From the cell containing the given text, extract its center point as [X, Y] coordinate. 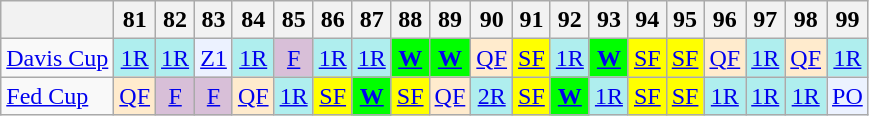
87 [372, 20]
88 [410, 20]
Z1 [214, 58]
Fed Cup [58, 96]
98 [806, 20]
97 [766, 20]
86 [332, 20]
85 [294, 20]
81 [135, 20]
96 [725, 20]
82 [176, 20]
PO [848, 96]
84 [253, 20]
89 [450, 20]
99 [848, 20]
93 [608, 20]
94 [647, 20]
91 [532, 20]
2R [492, 96]
83 [214, 20]
Davis Cup [58, 58]
90 [492, 20]
95 [685, 20]
92 [570, 20]
